For the text-containing cell, return its midpoint in (x, y) coordinate format. 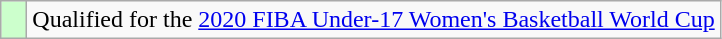
Qualified for the 2020 FIBA Under-17 Women's Basketball World Cup (374, 20)
